Determine the (x, y) coordinate at the center of the cell enclosing the given text.  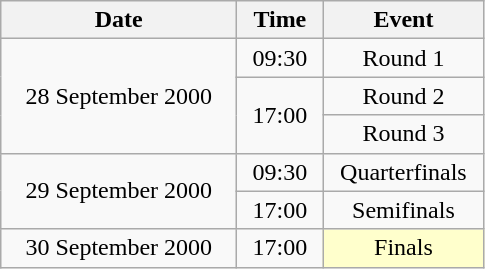
Quarterfinals (404, 172)
Time (280, 20)
Semifinals (404, 210)
28 September 2000 (119, 96)
30 September 2000 (119, 248)
Finals (404, 248)
Round 1 (404, 58)
Round 3 (404, 134)
29 September 2000 (119, 191)
Date (119, 20)
Round 2 (404, 96)
Event (404, 20)
